Scan for the cell matching the given text and deliver its (x, y) coordinate at center. 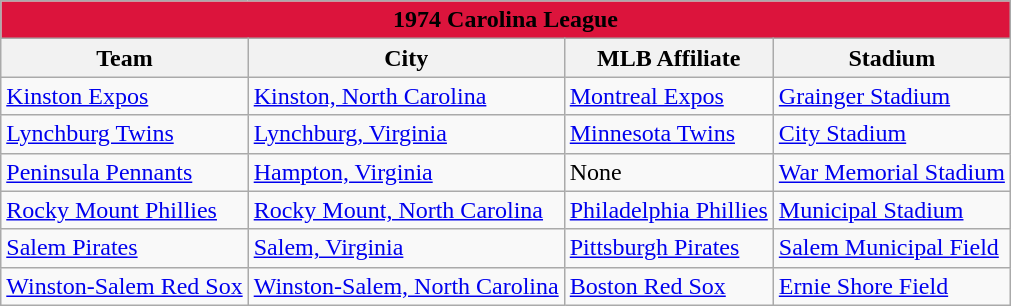
Pittsburgh Pirates (668, 248)
War Memorial Stadium (892, 172)
Winston-Salem Red Sox (124, 286)
Salem Municipal Field (892, 248)
1974 Carolina League (506, 20)
Minnesota Twins (668, 134)
Winston-Salem, North Carolina (406, 286)
MLB Affiliate (668, 58)
Salem Pirates (124, 248)
Hampton, Virginia (406, 172)
Lynchburg, Virginia (406, 134)
Lynchburg Twins (124, 134)
Team (124, 58)
Philadelphia Phillies (668, 210)
Peninsula Pennants (124, 172)
None (668, 172)
City Stadium (892, 134)
Montreal Expos (668, 96)
Salem, Virginia (406, 248)
Ernie Shore Field (892, 286)
Grainger Stadium (892, 96)
Municipal Stadium (892, 210)
Stadium (892, 58)
Rocky Mount Phillies (124, 210)
Boston Red Sox (668, 286)
Rocky Mount, North Carolina (406, 210)
Kinston Expos (124, 96)
City (406, 58)
Kinston, North Carolina (406, 96)
